Find where the given text appears and provide that cell's center as [X, Y] coordinate. 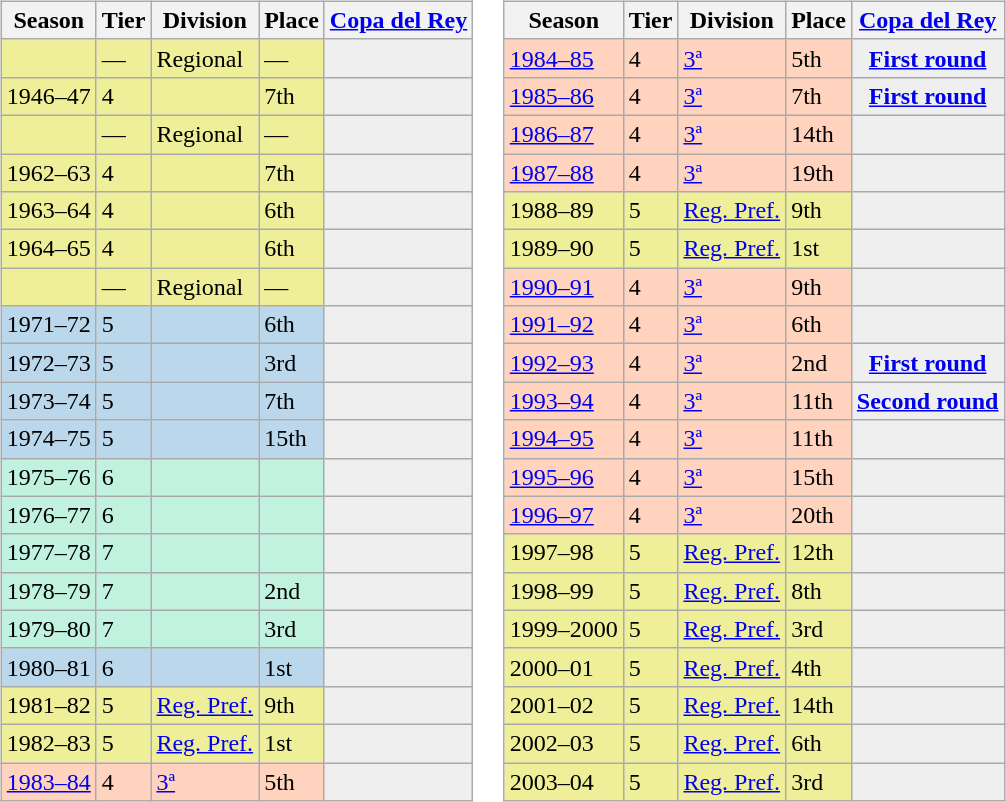
1974–75 [48, 439]
20th [819, 515]
1991–92 [564, 325]
1975–76 [48, 477]
1997–98 [564, 553]
19th [819, 173]
1977–78 [48, 553]
1979–80 [48, 629]
4th [819, 667]
2003–04 [564, 781]
12th [819, 553]
1980–81 [48, 667]
1987–88 [564, 173]
1976–77 [48, 515]
1946–47 [48, 96]
2002–03 [564, 743]
1984–85 [564, 58]
1990–91 [564, 287]
1972–73 [48, 363]
1988–89 [564, 211]
1982–83 [48, 743]
2001–02 [564, 705]
1998–99 [564, 591]
1962–63 [48, 173]
1964–65 [48, 249]
1996–97 [564, 515]
1993–94 [564, 401]
1992–93 [564, 363]
1983–84 [48, 781]
1999–2000 [564, 629]
1981–82 [48, 705]
1995–96 [564, 477]
1973–74 [48, 401]
8th [819, 591]
1971–72 [48, 325]
1985–86 [564, 96]
1986–87 [564, 134]
1963–64 [48, 211]
1994–95 [564, 439]
1978–79 [48, 591]
1989–90 [564, 249]
Second round [928, 401]
2000–01 [564, 667]
